Scan for the cell matching the given text and deliver its [x, y] coordinate at center. 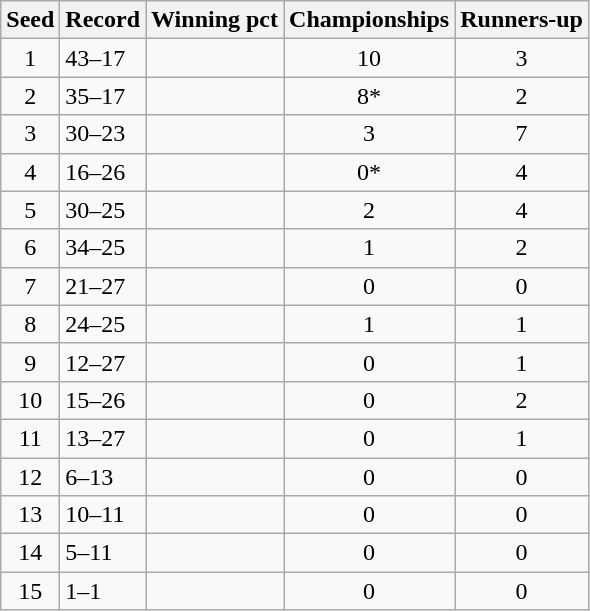
Record [103, 20]
13 [30, 515]
30–23 [103, 134]
9 [30, 362]
43–17 [103, 58]
Championships [370, 20]
15 [30, 591]
16–26 [103, 172]
5 [30, 210]
35–17 [103, 96]
8 [30, 324]
14 [30, 553]
30–25 [103, 210]
6 [30, 248]
10–11 [103, 515]
13–27 [103, 438]
21–27 [103, 286]
8* [370, 96]
Seed [30, 20]
5–11 [103, 553]
Winning pct [215, 20]
6–13 [103, 477]
15–26 [103, 400]
1–1 [103, 591]
34–25 [103, 248]
24–25 [103, 324]
12 [30, 477]
0* [370, 172]
Runners-up [522, 20]
12–27 [103, 362]
11 [30, 438]
